For the text-containing cell, return its midpoint in [X, Y] coordinate format. 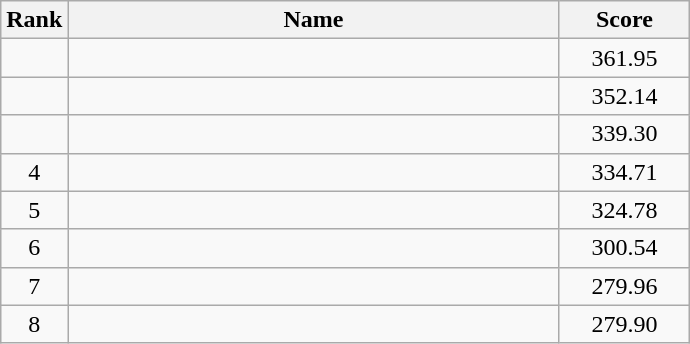
339.30 [624, 134]
8 [34, 324]
6 [34, 248]
7 [34, 286]
Rank [34, 20]
279.90 [624, 324]
324.78 [624, 210]
352.14 [624, 96]
361.95 [624, 58]
Name [314, 20]
4 [34, 172]
334.71 [624, 172]
Score [624, 20]
300.54 [624, 248]
5 [34, 210]
279.96 [624, 286]
